Pinpoint the cell where the given text exists, returning its (X, Y) midpoint coordinate. 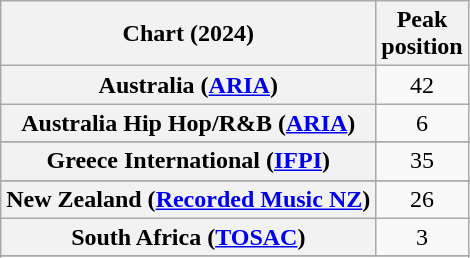
26 (422, 199)
New Zealand (Recorded Music NZ) (188, 199)
3 (422, 237)
35 (422, 161)
42 (422, 85)
Greece International (IFPI) (188, 161)
Peakposition (422, 34)
Australia (ARIA) (188, 85)
Australia Hip Hop/R&B (ARIA) (188, 123)
South Africa (TOSAC) (188, 237)
Chart (2024) (188, 34)
6 (422, 123)
